Return the (X, Y) coordinate for the center point of the cell that contains the specified text.  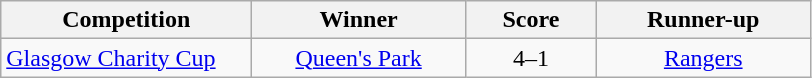
Runner-up (703, 20)
Score (530, 20)
Queen's Park (359, 58)
Glasgow Charity Cup (126, 58)
Rangers (703, 58)
Competition (126, 20)
4–1 (530, 58)
Winner (359, 20)
